Find where the given text appears and provide that cell's center as (x, y) coordinate. 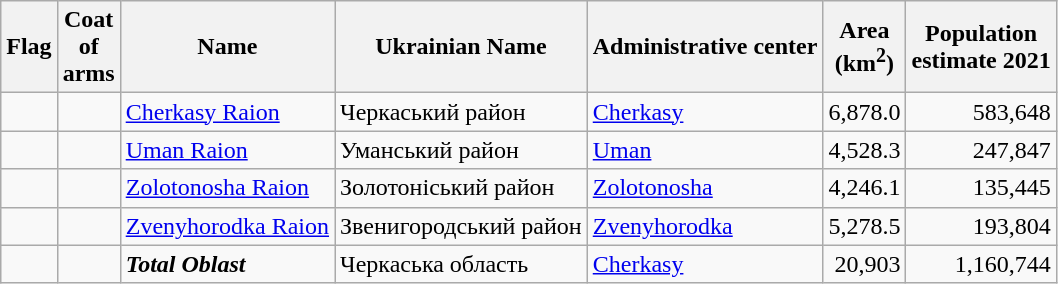
4,528.3 (864, 150)
Zvenyhorodka Raion (227, 226)
Administrative center (705, 47)
Name (227, 47)
583,648 (981, 112)
Zolotonosha Raion (227, 188)
Золотоніський район (462, 188)
Звенигородський район (462, 226)
4,246.1 (864, 188)
247,847 (981, 150)
Coatofarms (88, 47)
Zolotonosha (705, 188)
20,903 (864, 264)
Total Oblast (227, 264)
Черкаська область (462, 264)
5,278.5 (864, 226)
Cherkasy Raion (227, 112)
Zvenyhorodka (705, 226)
135,445 (981, 188)
Populationestimate 2021 (981, 47)
Уманський район (462, 150)
193,804 (981, 226)
Черкаський район (462, 112)
Ukrainian Name (462, 47)
Uman Raion (227, 150)
Area (km2) (864, 47)
Uman (705, 150)
6,878.0 (864, 112)
1,160,744 (981, 264)
Flag (29, 47)
